Return [x, y] of the center of cell containing provided text 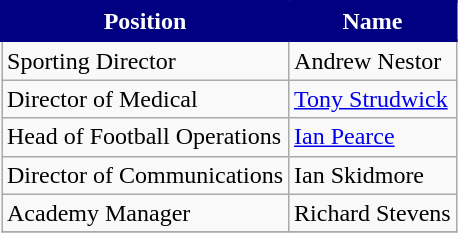
Head of Football Operations [146, 137]
Ian Pearce [373, 137]
Sporting Director [146, 60]
Position [146, 22]
Director of Communications [146, 175]
Andrew Nestor [373, 60]
Ian Skidmore [373, 175]
Director of Medical [146, 99]
Richard Stevens [373, 213]
Name [373, 22]
Academy Manager [146, 213]
Tony Strudwick [373, 99]
